From the cell containing the given text, extract its center point as [x, y] coordinate. 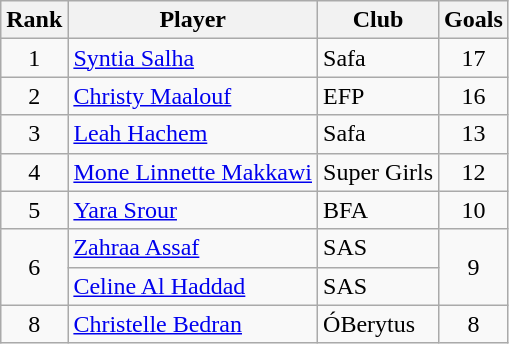
ÓBerytus [378, 324]
3 [34, 134]
2 [34, 96]
Yara Srour [193, 210]
4 [34, 172]
10 [474, 210]
Leah Hachem [193, 134]
EFP [378, 96]
17 [474, 58]
1 [34, 58]
9 [474, 267]
Super Girls [378, 172]
Rank [34, 20]
Player [193, 20]
6 [34, 267]
Syntia Salha [193, 58]
BFA [378, 210]
Zahraa Assaf [193, 248]
Mone Linnette Makkawi [193, 172]
13 [474, 134]
Christelle Bedran [193, 324]
Christy Maalouf [193, 96]
16 [474, 96]
Club [378, 20]
Goals [474, 20]
5 [34, 210]
Celine Al Haddad [193, 286]
12 [474, 172]
